Provide the (x, y) coordinate of the cell's center where the given text is located.  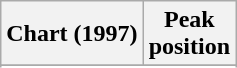
Peakposition (189, 34)
Chart (1997) (72, 34)
